Extract the (X, Y) coordinate from the center of the cell holding the provided text.  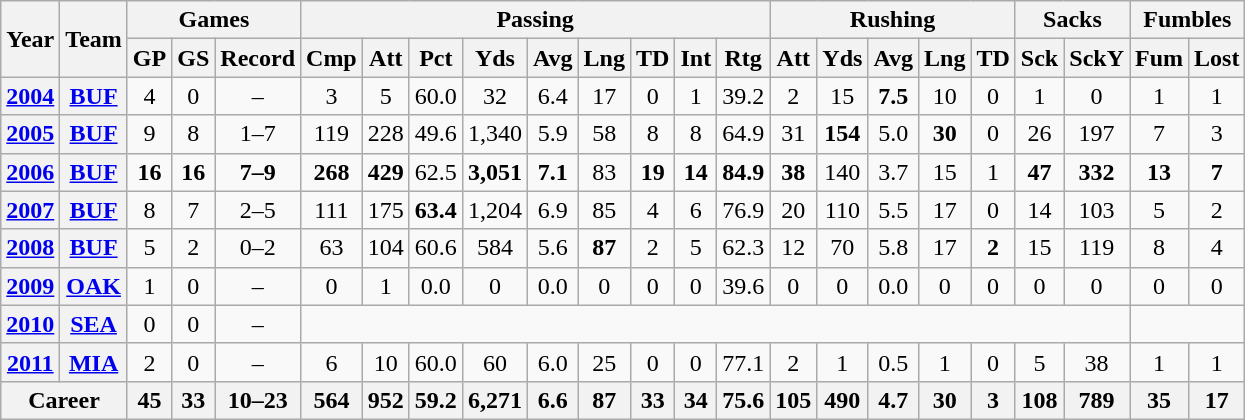
3,051 (494, 172)
2006 (30, 172)
70 (842, 248)
25 (604, 362)
SckY (1097, 58)
6.9 (552, 210)
63 (332, 248)
Rtg (744, 58)
7–9 (258, 172)
789 (1097, 400)
Career (64, 400)
39.6 (744, 286)
2007 (30, 210)
58 (604, 134)
6,271 (494, 400)
Sck (1039, 58)
1–7 (258, 134)
7.5 (894, 96)
60.6 (436, 248)
5.8 (894, 248)
2010 (30, 324)
111 (332, 210)
268 (332, 172)
110 (842, 210)
62.3 (744, 248)
Rushing (893, 20)
104 (386, 248)
490 (842, 400)
2008 (30, 248)
Passing (536, 20)
59.2 (436, 400)
5.5 (894, 210)
Record (258, 58)
175 (386, 210)
108 (1039, 400)
1,340 (494, 134)
SEA (94, 324)
2009 (30, 286)
2005 (30, 134)
Cmp (332, 58)
32 (494, 96)
12 (794, 248)
9 (149, 134)
19 (652, 172)
Games (214, 20)
60 (494, 362)
1,204 (494, 210)
47 (1039, 172)
Sacks (1072, 20)
45 (149, 400)
3.7 (894, 172)
103 (1097, 210)
140 (842, 172)
62.5 (436, 172)
197 (1097, 134)
OAK (94, 286)
26 (1039, 134)
34 (696, 400)
63.4 (436, 210)
75.6 (744, 400)
4.7 (894, 400)
228 (386, 134)
2–5 (258, 210)
154 (842, 134)
84.9 (744, 172)
20 (794, 210)
2004 (30, 96)
564 (332, 400)
GS (194, 58)
584 (494, 248)
Int (696, 58)
39.2 (744, 96)
77.1 (744, 362)
Fum (1160, 58)
6.4 (552, 96)
5.6 (552, 248)
Team (94, 39)
MIA (94, 362)
332 (1097, 172)
GP (149, 58)
5.9 (552, 134)
31 (794, 134)
0–2 (258, 248)
Year (30, 39)
76.9 (744, 210)
0.5 (894, 362)
85 (604, 210)
2011 (30, 362)
5.0 (894, 134)
Lost (1217, 58)
6.0 (552, 362)
13 (1160, 172)
7.1 (552, 172)
105 (794, 400)
64.9 (744, 134)
Fumbles (1188, 20)
952 (386, 400)
83 (604, 172)
429 (386, 172)
10–23 (258, 400)
49.6 (436, 134)
6.6 (552, 400)
Pct (436, 58)
35 (1160, 400)
